Scan for the cell matching the given text and deliver its [X, Y] coordinate at center. 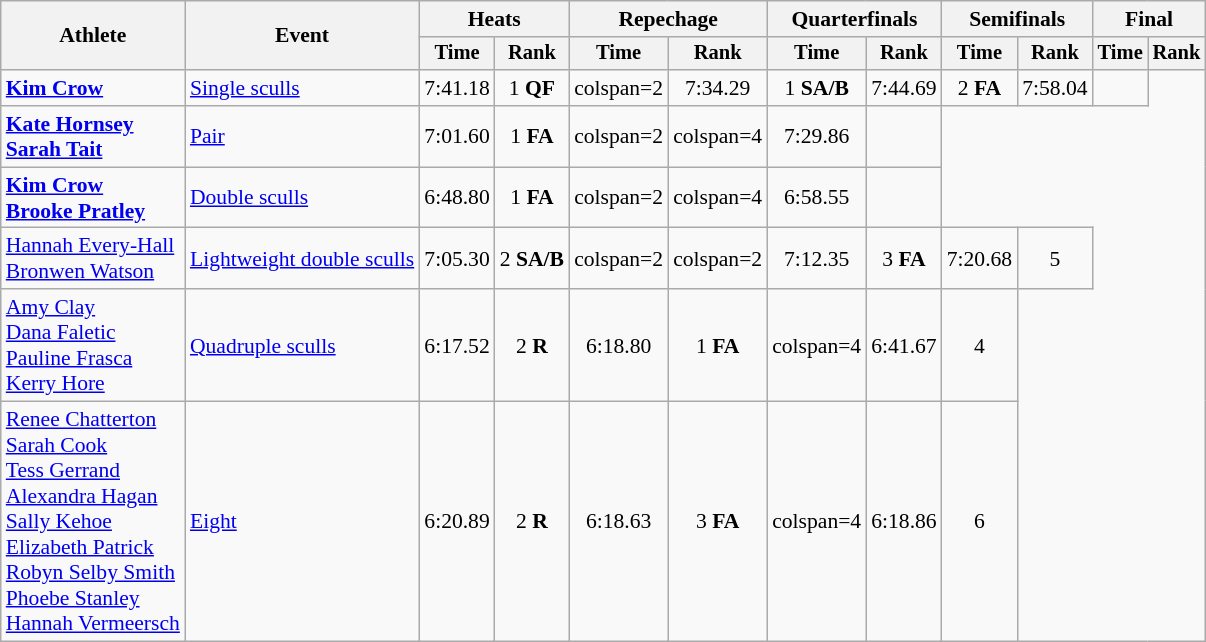
Quadruple sculls [302, 345]
Renee Chatterton Sarah Cook Tess Gerrand Alexandra Hagan Sally Kehoe Elizabeth Patrick Robyn Selby Smith Phoebe Stanley Hannah Vermeersch [93, 522]
Quarterfinals [854, 19]
7:34.29 [718, 88]
Pair [302, 136]
1 SA/B [816, 88]
Eight [302, 522]
7:58.04 [1054, 88]
7:41.18 [456, 88]
Repechage [668, 19]
Single sculls [302, 88]
7:44.69 [904, 88]
6:18.86 [904, 522]
7:05.30 [456, 258]
Amy Clay Dana Faletic Pauline Frasca Kerry Hore [93, 345]
1 QF [532, 88]
Event [302, 36]
6:18.63 [618, 522]
7:29.86 [816, 136]
Double sculls [302, 198]
4 [980, 345]
Kim Crow [93, 88]
6:18.80 [618, 345]
2 SA/B [532, 258]
7:20.68 [980, 258]
Final [1149, 19]
6:58.55 [816, 198]
6:20.89 [456, 522]
2 FA [980, 88]
Semifinals [1018, 19]
6:48.80 [456, 198]
Kim Crow Brooke Pratley [93, 198]
Athlete [93, 36]
7:12.35 [816, 258]
Kate Hornsey Sarah Tait [93, 136]
6:17.52 [456, 345]
Heats [494, 19]
5 [1054, 258]
Hannah Every-Hall Bronwen Watson [93, 258]
7:01.60 [456, 136]
6 [980, 522]
Lightweight double sculls [302, 258]
6:41.67 [904, 345]
